For the text-containing cell, return its midpoint in [x, y] coordinate format. 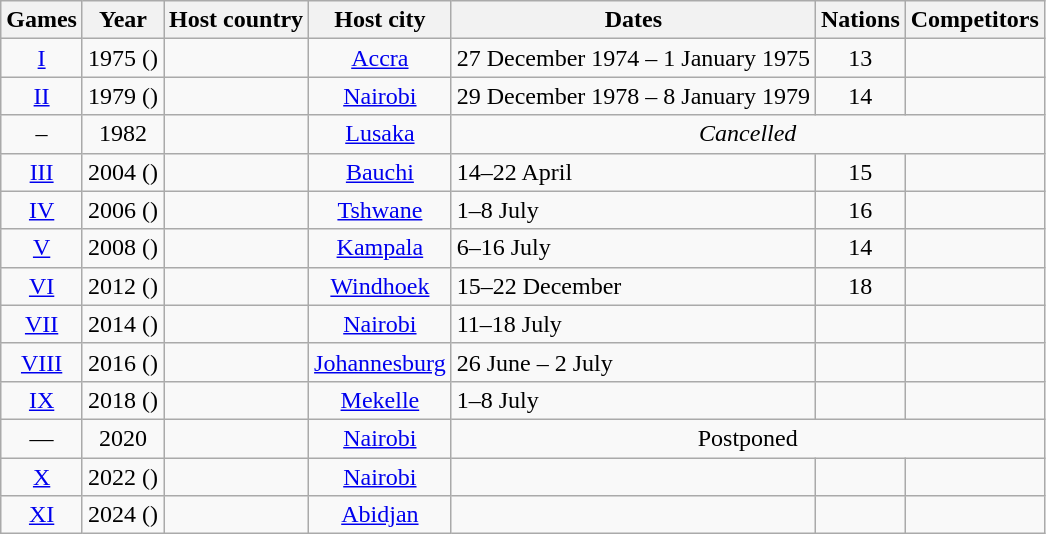
III [42, 172]
XI [42, 515]
Lusaka [380, 134]
29 December 1978 – 8 January 1979 [633, 96]
VI [42, 286]
Host country [236, 20]
2024 () [122, 515]
Windhoek [380, 286]
I [42, 58]
2018 () [122, 400]
Games [42, 20]
Kampala [380, 248]
VII [42, 324]
IX [42, 400]
11–18 July [633, 324]
Tshwane [380, 210]
2016 () [122, 362]
Dates [633, 20]
– [42, 134]
1982 [122, 134]
Bauchi [380, 172]
2004 () [122, 172]
Host city [380, 20]
18 [861, 286]
Competitors [974, 20]
IV [42, 210]
2014 () [122, 324]
Abidjan [380, 515]
2006 () [122, 210]
15–22 December [633, 286]
X [42, 477]
2008 () [122, 248]
1979 () [122, 96]
Johannesburg [380, 362]
Nations [861, 20]
27 December 1974 – 1 January 1975 [633, 58]
Year [122, 20]
VIII [42, 362]
26 June – 2 July [633, 362]
V [42, 248]
— [42, 438]
1975 () [122, 58]
16 [861, 210]
II [42, 96]
2020 [122, 438]
Postponed [748, 438]
14–22 April [633, 172]
6–16 July [633, 248]
15 [861, 172]
2022 () [122, 477]
Cancelled [748, 134]
Accra [380, 58]
Mekelle [380, 400]
13 [861, 58]
2012 () [122, 286]
